Output the [x, y] coordinate of the center of the cell containing the given text.  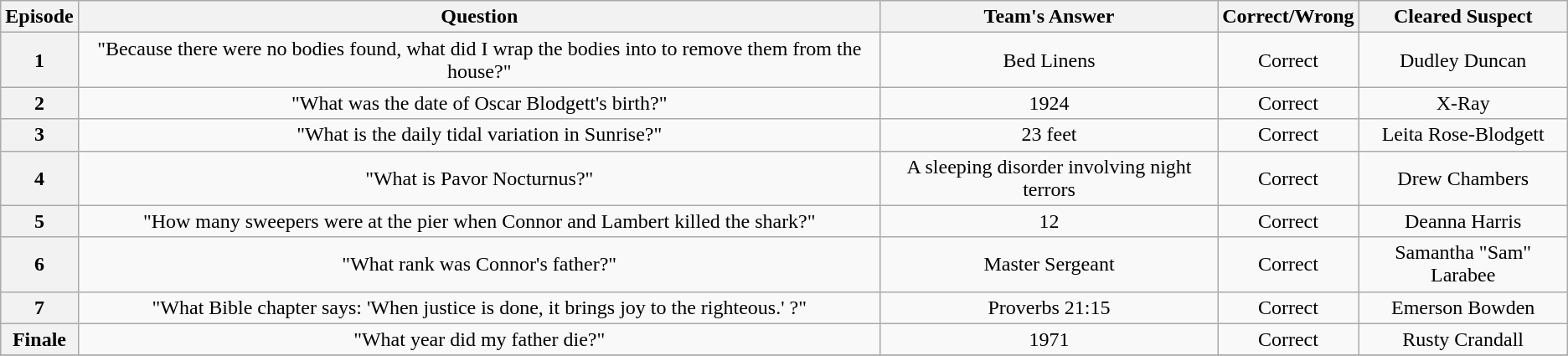
4 [39, 178]
Emerson Bowden [1462, 307]
Master Sergeant [1049, 265]
3 [39, 135]
"Because there were no bodies found, what did I wrap the bodies into to remove them from the house?" [479, 60]
5 [39, 221]
1924 [1049, 103]
Bed Linens [1049, 60]
12 [1049, 221]
"How many sweepers were at the pier when Connor and Lambert killed the shark?" [479, 221]
Cleared Suspect [1462, 17]
"What year did my father die?" [479, 339]
Finale [39, 339]
Question [479, 17]
Deanna Harris [1462, 221]
"What rank was Connor's father?" [479, 265]
Team's Answer [1049, 17]
Dudley Duncan [1462, 60]
"What is Pavor Nocturnus?" [479, 178]
"What is the daily tidal variation in Sunrise?" [479, 135]
6 [39, 265]
1971 [1049, 339]
Proverbs 21:15 [1049, 307]
2 [39, 103]
Samantha "Sam" Larabee [1462, 265]
1 [39, 60]
Drew Chambers [1462, 178]
Correct/Wrong [1288, 17]
Leita Rose-Blodgett [1462, 135]
X-Ray [1462, 103]
"What was the date of Oscar Blodgett's birth?" [479, 103]
23 feet [1049, 135]
Episode [39, 17]
Rusty Crandall [1462, 339]
A sleeping disorder involving night terrors [1049, 178]
7 [39, 307]
"What Bible chapter says: 'When justice is done, it brings joy to the righteous.' ?" [479, 307]
